Scan for the cell matching the given text and deliver its [x, y] coordinate at center. 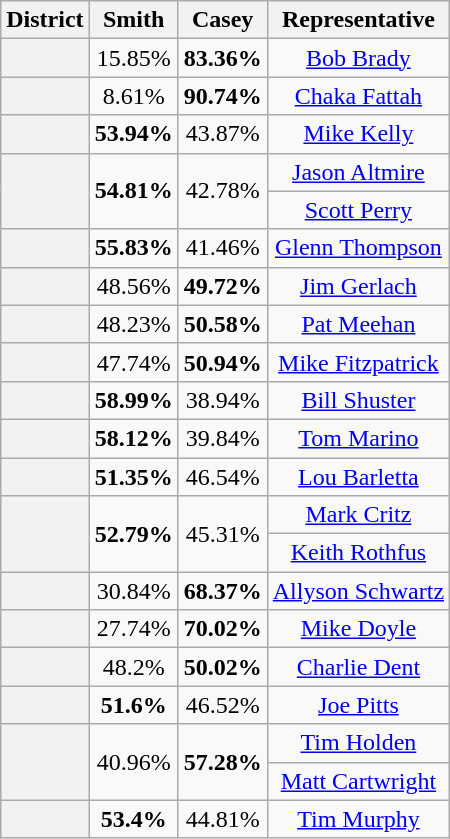
15.85% [134, 58]
58.12% [134, 438]
50.02% [222, 667]
Matt Cartwright [358, 781]
46.54% [222, 477]
Smith [134, 20]
55.83% [134, 248]
48.56% [134, 286]
68.37% [222, 591]
48.23% [134, 324]
53.4% [134, 819]
Joe Pitts [358, 705]
50.94% [222, 362]
Bill Shuster [358, 400]
45.31% [222, 534]
54.81% [134, 191]
District [45, 20]
27.74% [134, 629]
Tom Marino [358, 438]
48.2% [134, 667]
8.61% [134, 96]
46.52% [222, 705]
Allyson Schwartz [358, 591]
40.96% [134, 762]
Jim Gerlach [358, 286]
Mike Fitzpatrick [358, 362]
70.02% [222, 629]
Tim Holden [358, 743]
57.28% [222, 762]
58.99% [134, 400]
Mark Critz [358, 515]
Mike Kelly [358, 134]
Charlie Dent [358, 667]
39.84% [222, 438]
Bob Brady [358, 58]
51.35% [134, 477]
47.74% [134, 362]
Chaka Fattah [358, 96]
42.78% [222, 191]
44.81% [222, 819]
50.58% [222, 324]
30.84% [134, 591]
52.79% [134, 534]
Jason Altmire [358, 172]
83.36% [222, 58]
49.72% [222, 286]
Casey [222, 20]
38.94% [222, 400]
53.94% [134, 134]
51.6% [134, 705]
Lou Barletta [358, 477]
Representative [358, 20]
Scott Perry [358, 210]
Keith Rothfus [358, 553]
Glenn Thompson [358, 248]
Tim Murphy [358, 819]
Pat Meehan [358, 324]
43.87% [222, 134]
41.46% [222, 248]
Mike Doyle [358, 629]
90.74% [222, 96]
